Locate the cell with the specified text and output its (X, Y) center coordinate. 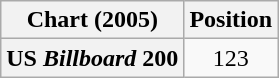
Position (231, 20)
US Billboard 200 (92, 58)
Chart (2005) (92, 20)
123 (231, 58)
